Locate the cell with the specified text and output its (X, Y) center coordinate. 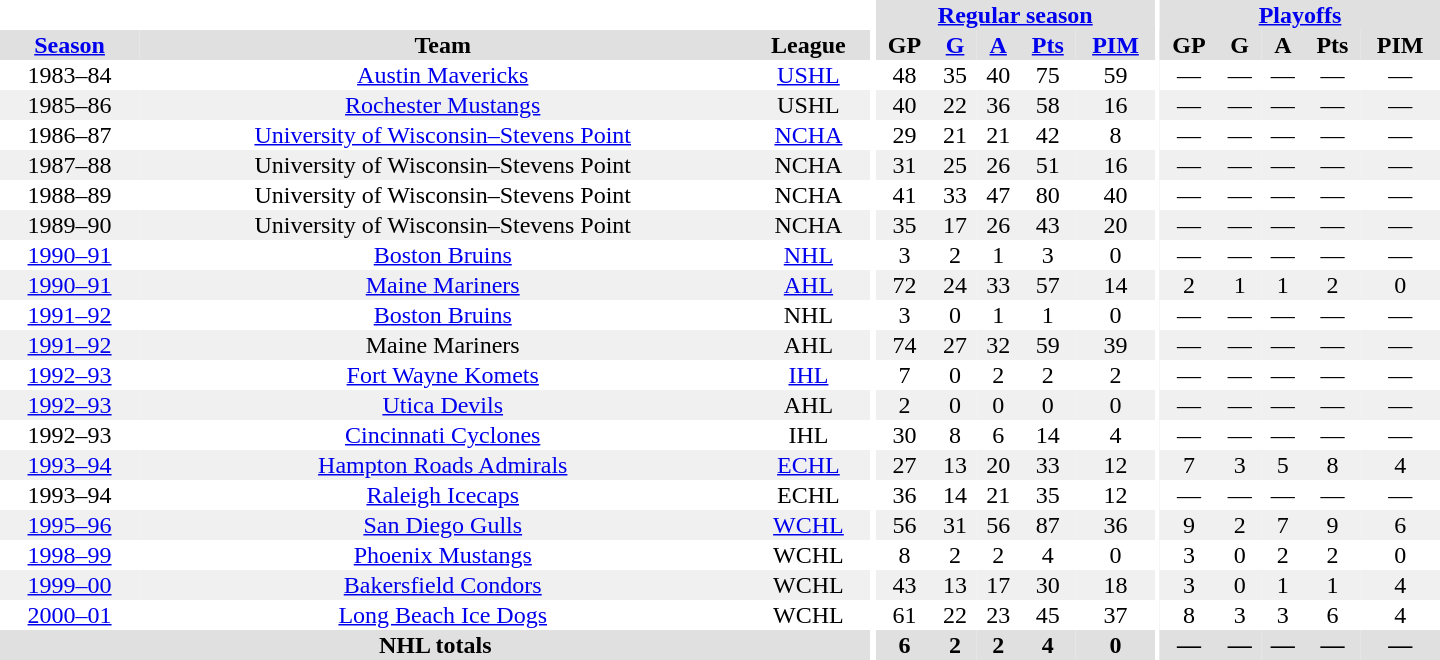
23 (998, 615)
Bakersfield Condors (442, 585)
Regular season (1015, 15)
37 (1116, 615)
45 (1048, 615)
24 (954, 285)
League (808, 45)
42 (1048, 135)
Phoenix Mustangs (442, 555)
47 (998, 195)
Austin Mavericks (442, 75)
1989–90 (70, 225)
Utica Devils (442, 405)
1987–88 (70, 165)
74 (904, 345)
29 (904, 135)
Cincinnati Cyclones (442, 435)
1998–99 (70, 555)
61 (904, 615)
51 (1048, 165)
Long Beach Ice Dogs (442, 615)
41 (904, 195)
1983–84 (70, 75)
58 (1048, 105)
57 (1048, 285)
1986–87 (70, 135)
39 (1116, 345)
1988–89 (70, 195)
48 (904, 75)
1999–00 (70, 585)
18 (1116, 585)
Hampton Roads Admirals (442, 465)
Season (70, 45)
2000–01 (70, 615)
San Diego Gulls (442, 525)
5 (1282, 465)
Fort Wayne Komets (442, 375)
NHL totals (436, 645)
32 (998, 345)
25 (954, 165)
1985–86 (70, 105)
Rochester Mustangs (442, 105)
1995–96 (70, 525)
Raleigh Icecaps (442, 495)
80 (1048, 195)
Playoffs (1300, 15)
Team (442, 45)
72 (904, 285)
75 (1048, 75)
87 (1048, 525)
